Output the [x, y] coordinate of the center of the cell containing the given text.  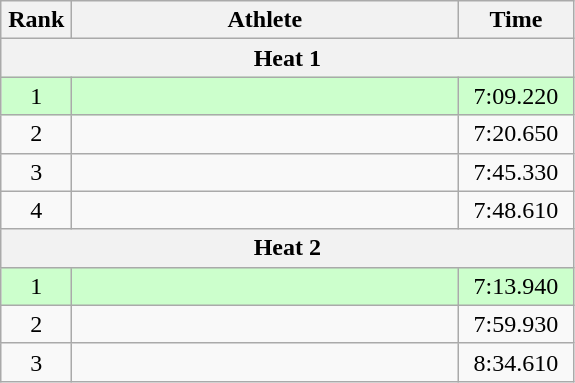
8:34.610 [516, 362]
Heat 1 [288, 58]
4 [36, 210]
Time [516, 20]
7:09.220 [516, 96]
7:59.930 [516, 324]
7:48.610 [516, 210]
Rank [36, 20]
Heat 2 [288, 248]
7:45.330 [516, 172]
7:13.940 [516, 286]
7:20.650 [516, 134]
Athlete [265, 20]
